Identify which cell holds the provided text, then report its (X, Y) central coordinate. 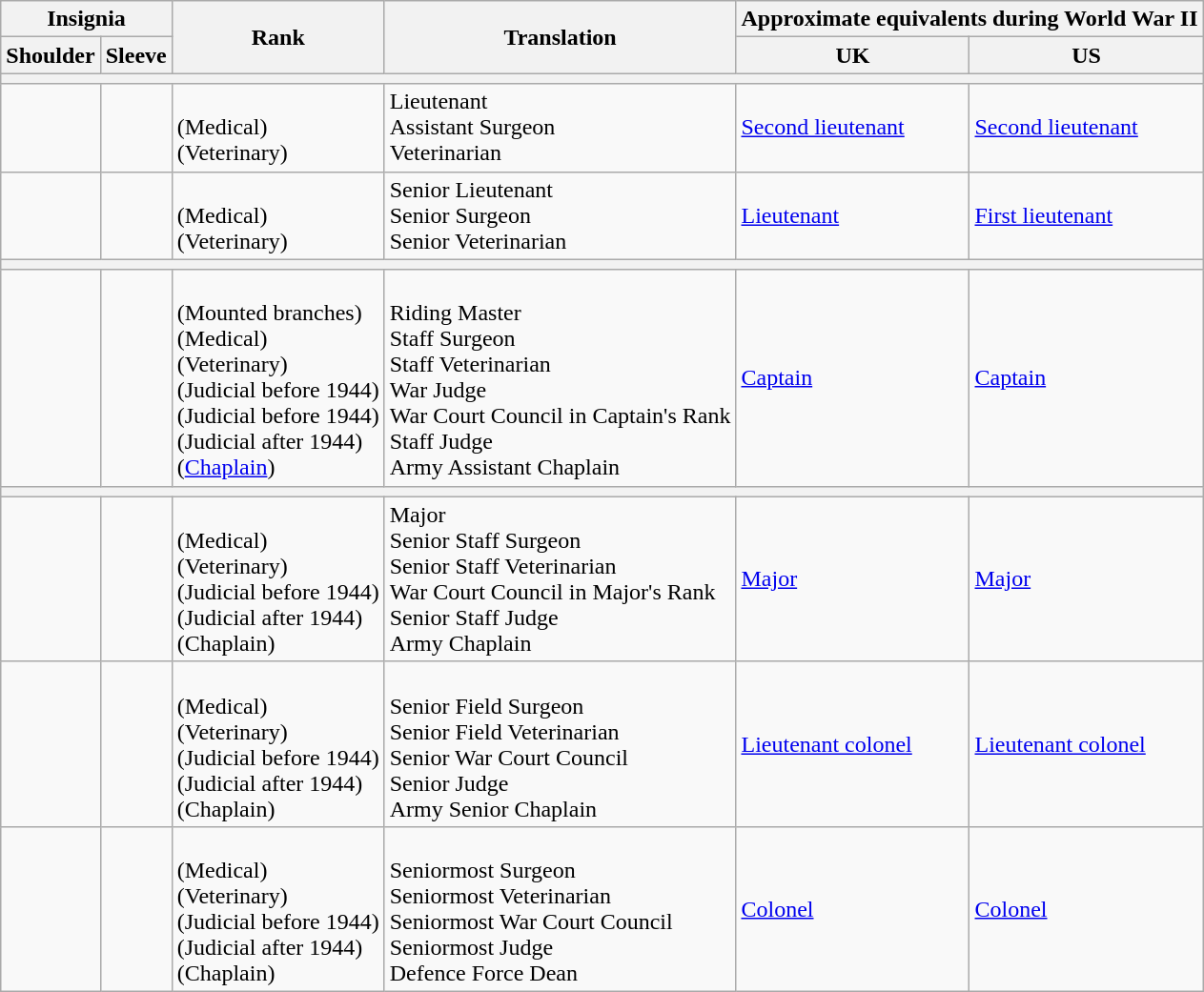
(Mounted branches) (Medical) (Veterinary) (Judicial before 1944) (Judicial before 1944) (Judicial after 1944) (Chaplain) (278, 377)
UK (852, 55)
Approximate equivalents during World War II (969, 19)
Translation (561, 37)
US (1087, 55)
Lieutenant (852, 215)
Insignia (86, 19)
Riding MasterStaff SurgeonStaff VeterinarianWar JudgeWar Court Council in Captain's RankStaff JudgeArmy Assistant Chaplain (561, 377)
Rank (278, 37)
Senior LieutenantSenior SurgeonSenior Veterinarian (561, 215)
Senior Field SurgeonSenior Field VeterinarianSenior War Court CouncilSenior JudgeArmy Senior Chaplain (561, 743)
Sleeve (135, 55)
Seniormost SurgeonSeniormost VeterinarianSeniormost War Court CouncilSeniormost Judge Defence Force Dean (561, 909)
MajorSenior Staff SurgeonSenior Staff VeterinarianWar Court Council in Major's RankSenior Staff JudgeArmy Chaplain (561, 579)
Shoulder (51, 55)
First lieutenant (1087, 215)
LieutenantAssistant SurgeonVeterinarian (561, 128)
